Return the (X, Y) coordinate for the center point of the cell that contains the specified text.  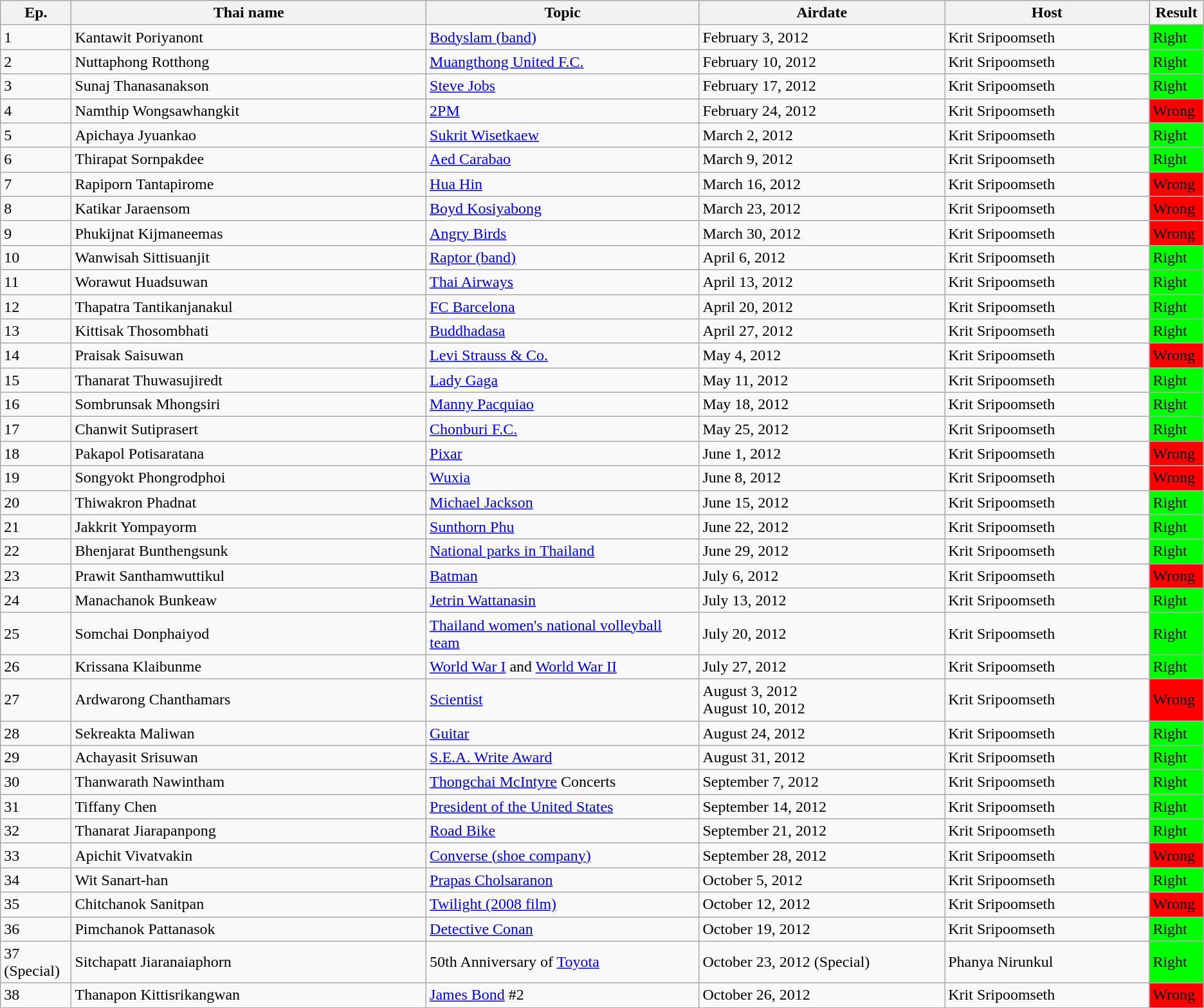
February 3, 2012 (822, 37)
September 14, 2012 (822, 807)
Sitchapatt Jiaranaiaphorn (249, 962)
Ep. (36, 13)
March 23, 2012 (822, 208)
Prawit Santhamwuttikul (249, 576)
Sunaj Thanasanakson (249, 86)
May 18, 2012 (822, 405)
Chonburi F.C. (563, 429)
Converse (shoe company) (563, 856)
Prapas Cholsaranon (563, 880)
Krissana Klaibunme (249, 666)
Airdate (822, 13)
Detective Conan (563, 929)
October 19, 2012 (822, 929)
21 (36, 527)
September 7, 2012 (822, 782)
Ardwarong Chanthamars (249, 700)
Thai Airways (563, 282)
June 8, 2012 (822, 478)
7 (36, 184)
26 (36, 666)
Sombrunsak Mhongsiri (249, 405)
March 16, 2012 (822, 184)
Rapiporn Tantapirome (249, 184)
Pimchanok Pattanasok (249, 929)
Tiffany Chen (249, 807)
Namthip Wongsawhangkit (249, 111)
Worawut Huadsuwan (249, 282)
June 1, 2012 (822, 454)
17 (36, 429)
October 26, 2012 (822, 995)
15 (36, 380)
Lady Gaga (563, 380)
Thanarat Jiarapanpong (249, 831)
May 11, 2012 (822, 380)
11 (36, 282)
8 (36, 208)
4 (36, 111)
October 12, 2012 (822, 904)
14 (36, 356)
Thailand women's national volleyball team (563, 633)
Bodyslam (band) (563, 37)
April 6, 2012 (822, 257)
36 (36, 929)
Wuxia (563, 478)
32 (36, 831)
July 6, 2012 (822, 576)
Jakkrit Yompayorm (249, 527)
Manachanok Bunkeaw (249, 600)
33 (36, 856)
July 20, 2012 (822, 633)
Pakapol Potisaratana (249, 454)
Manny Pacquiao (563, 405)
Achayasit Srisuwan (249, 758)
June 15, 2012 (822, 502)
Bhenjarat Bunthengsunk (249, 551)
Aed Carabao (563, 160)
World War I and World War II (563, 666)
Katikar Jaraensom (249, 208)
Jetrin Wattanasin (563, 600)
February 17, 2012 (822, 86)
31 (36, 807)
Levi Strauss & Co. (563, 356)
5 (36, 135)
37 (Special) (36, 962)
April 20, 2012 (822, 307)
23 (36, 576)
Topic (563, 13)
Road Bike (563, 831)
August 24, 2012 (822, 733)
March 9, 2012 (822, 160)
Pixar (563, 454)
50th Anniversary of Toyota (563, 962)
Apichaya Jyuankao (249, 135)
Nuttaphong Rotthong (249, 62)
April 27, 2012 (822, 331)
S.E.A. Write Award (563, 758)
Result (1176, 13)
National parks in Thailand (563, 551)
18 (36, 454)
Angry Birds (563, 233)
Songyokt Phongrodphoi (249, 478)
Thapatra Tantikanjanakul (249, 307)
28 (36, 733)
12 (36, 307)
30 (36, 782)
Hua Hin (563, 184)
September 28, 2012 (822, 856)
Boyd Kosiyabong (563, 208)
Thanapon Kittisrikangwan (249, 995)
June 29, 2012 (822, 551)
James Bond #2 (563, 995)
Scientist (563, 700)
Batman (563, 576)
Thirapat Sornpakdee (249, 160)
Thongchai McIntyre Concerts (563, 782)
35 (36, 904)
Wit Sanart-han (249, 880)
Phukijnat Kijmaneemas (249, 233)
Sukrit Wisetkaew (563, 135)
Raptor (band) (563, 257)
3 (36, 86)
Wanwisah Sittisuanjit (249, 257)
1 (36, 37)
Sekreakta Maliwan (249, 733)
Kantawit Poriyanont (249, 37)
Thanarat Thuwasujiredt (249, 380)
Michael Jackson (563, 502)
FC Barcelona (563, 307)
Somchai Donphaiyod (249, 633)
April 13, 2012 (822, 282)
May 4, 2012 (822, 356)
May 25, 2012 (822, 429)
March 2, 2012 (822, 135)
20 (36, 502)
19 (36, 478)
2PM (563, 111)
22 (36, 551)
President of the United States (563, 807)
March 30, 2012 (822, 233)
Apichit Vivatvakin (249, 856)
Thanwarath Nawintham (249, 782)
Steve Jobs (563, 86)
Thai name (249, 13)
Thiwakron Phadnat (249, 502)
February 10, 2012 (822, 62)
24 (36, 600)
Buddhadasa (563, 331)
13 (36, 331)
Praisak Saisuwan (249, 356)
Kittisak Thosombhati (249, 331)
29 (36, 758)
38 (36, 995)
Chitchanok Sanitpan (249, 904)
16 (36, 405)
9 (36, 233)
July 27, 2012 (822, 666)
Muangthong United F.C. (563, 62)
25 (36, 633)
Guitar (563, 733)
27 (36, 700)
October 23, 2012 (Special) (822, 962)
June 22, 2012 (822, 527)
August 31, 2012 (822, 758)
October 5, 2012 (822, 880)
September 21, 2012 (822, 831)
Chanwit Sutiprasert (249, 429)
34 (36, 880)
Twilight (2008 film) (563, 904)
February 24, 2012 (822, 111)
August 3, 2012August 10, 2012 (822, 700)
2 (36, 62)
Phanya Nirunkul (1047, 962)
10 (36, 257)
6 (36, 160)
July 13, 2012 (822, 600)
Host (1047, 13)
Sunthorn Phu (563, 527)
